Determine the (x, y) coordinate at the center of the cell enclosing the given text.  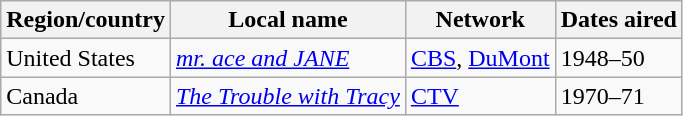
Canada (86, 96)
mr. ace and JANE (288, 58)
CBS, DuMont (480, 58)
Local name (288, 20)
CTV (480, 96)
Region/country (86, 20)
1970–71 (618, 96)
United States (86, 58)
Dates aired (618, 20)
Network (480, 20)
1948–50 (618, 58)
The Trouble with Tracy (288, 96)
